For the text-containing cell, return its midpoint in (X, Y) coordinate format. 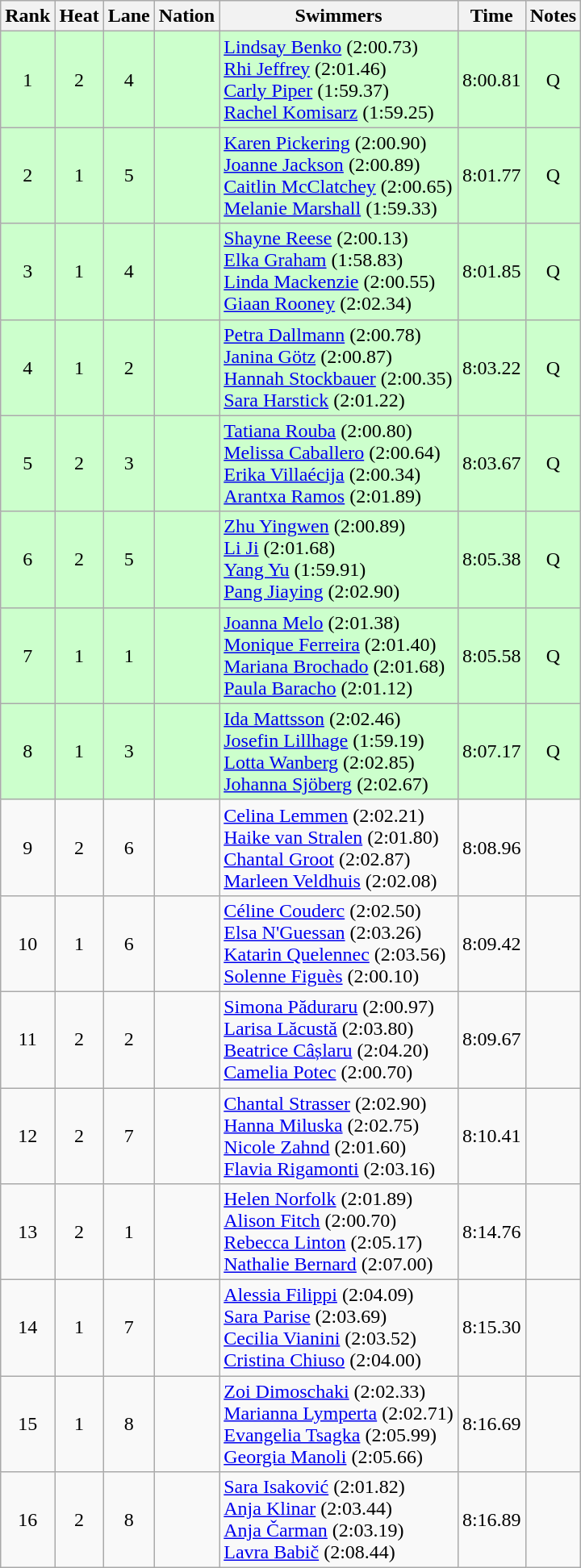
Sara Isaković (2:01.82)Anja Klinar (2:03.44)Anja Čarman (2:03.19)Lavra Babič (2:08.44) (339, 1520)
8:03.22 (491, 368)
16 (27, 1520)
Helen Norfolk (2:01.89)Alison Fitch (2:00.70)Rebecca Linton (2:05.17)Nathalie Bernard (2:07.00) (339, 1232)
8:08.96 (491, 847)
Zoi Dimoschaki (2:02.33)Marianna Lymperta (2:02.71)Evangelia Tsagka (2:05.99)Georgia Manoli (2:05.66) (339, 1424)
Petra Dallmann (2:00.78)Janina Götz (2:00.87)Hannah Stockbauer (2:00.35)Sara Harstick (2:01.22) (339, 368)
Alessia Filippi (2:04.09)Sara Parise (2:03.69)Cecilia Vianini (2:03.52)Cristina Chiuso (2:04.00) (339, 1328)
Swimmers (339, 16)
Karen Pickering (2:00.90)Joanne Jackson (2:00.89)Caitlin McClatchey (2:00.65)Melanie Marshall (1:59.33) (339, 176)
Nation (186, 16)
10 (27, 944)
Joanna Melo (2:01.38)Monique Ferreira (2:01.40)Mariana Brochado (2:01.68)Paula Baracho (2:01.12) (339, 655)
14 (27, 1328)
Lindsay Benko (2:00.73)Rhi Jeffrey (2:01.46)Carly Piper (1:59.37)Rachel Komisarz (1:59.25) (339, 79)
8:14.76 (491, 1232)
12 (27, 1136)
11 (27, 1039)
8:16.89 (491, 1520)
Time (491, 16)
15 (27, 1424)
Rank (27, 16)
8:16.69 (491, 1424)
Heat (79, 16)
Lane (129, 16)
8:09.42 (491, 944)
Céline Couderc (2:02.50)Elsa N'Guessan (2:03.26)Katarin Quelennec (2:03.56)Solenne Figuès (2:00.10) (339, 944)
Notes (553, 16)
8:03.67 (491, 463)
Chantal Strasser (2:02.90)Hanna Miluska (2:02.75)Nicole Zahnd (2:01.60)Flavia Rigamonti (2:03.16) (339, 1136)
Zhu Yingwen (2:00.89)Li Ji (2:01.68)Yang Yu (1:59.91)Pang Jiaying (2:02.90) (339, 560)
8:00.81 (491, 79)
Tatiana Rouba (2:00.80)Melissa Caballero (2:00.64)Erika Villaécija (2:00.34)Arantxa Ramos (2:01.89) (339, 463)
8:05.58 (491, 655)
Simona Păduraru (2:00.97)Larisa Lăcustă (2:03.80)Beatrice Câșlaru (2:04.20)Camelia Potec (2:00.70) (339, 1039)
8:01.77 (491, 176)
8:15.30 (491, 1328)
8:01.85 (491, 271)
8:09.67 (491, 1039)
8:07.17 (491, 752)
13 (27, 1232)
Shayne Reese (2:00.13)Elka Graham (1:58.83)Linda Mackenzie (2:00.55)Giaan Rooney (2:02.34) (339, 271)
9 (27, 847)
8:10.41 (491, 1136)
Ida Mattsson (2:02.46)Josefin Lillhage (1:59.19)Lotta Wanberg (2:02.85)Johanna Sjöberg (2:02.67) (339, 752)
Celina Lemmen (2:02.21)Haike van Stralen (2:01.80)Chantal Groot (2:02.87)Marleen Veldhuis (2:02.08) (339, 847)
8:05.38 (491, 560)
